Search for the cell housing the specified text and yield its (X, Y) center coordinate. 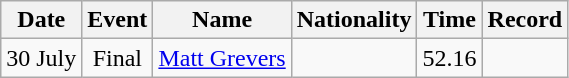
30 July (42, 58)
Nationality (354, 20)
52.16 (450, 58)
Final (118, 58)
Date (42, 20)
Record (525, 20)
Time (450, 20)
Name (222, 20)
Matt Grevers (222, 58)
Event (118, 20)
